Detect which cell encompasses the target text, then output its (X, Y) center coordinate. 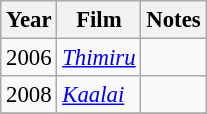
Year (29, 20)
Thimiru (99, 58)
2008 (29, 95)
Film (99, 20)
Notes (174, 20)
2006 (29, 58)
Kaalai (99, 95)
